Capture the cell that displays the provided text and extract its [x, y] central coordinate. 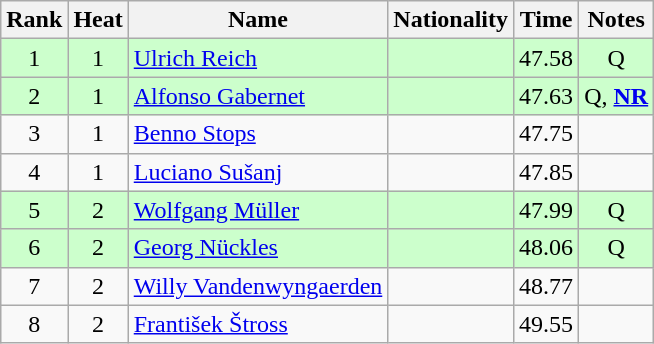
6 [34, 248]
8 [34, 324]
Heat [98, 20]
49.55 [546, 324]
Name [258, 20]
47.85 [546, 172]
Alfonso Gabernet [258, 96]
5 [34, 210]
47.99 [546, 210]
Luciano Sušanj [258, 172]
Notes [616, 20]
Rank [34, 20]
3 [34, 134]
48.77 [546, 286]
Georg Nückles [258, 248]
Benno Stops [258, 134]
František Štross [258, 324]
Wolfgang Müller [258, 210]
Time [546, 20]
Nationality [451, 20]
4 [34, 172]
Willy Vandenwyngaerden [258, 286]
Q, NR [616, 96]
47.63 [546, 96]
Ulrich Reich [258, 58]
47.75 [546, 134]
7 [34, 286]
48.06 [546, 248]
47.58 [546, 58]
